Extract the (X, Y) coordinate from the center of the cell holding the provided text.  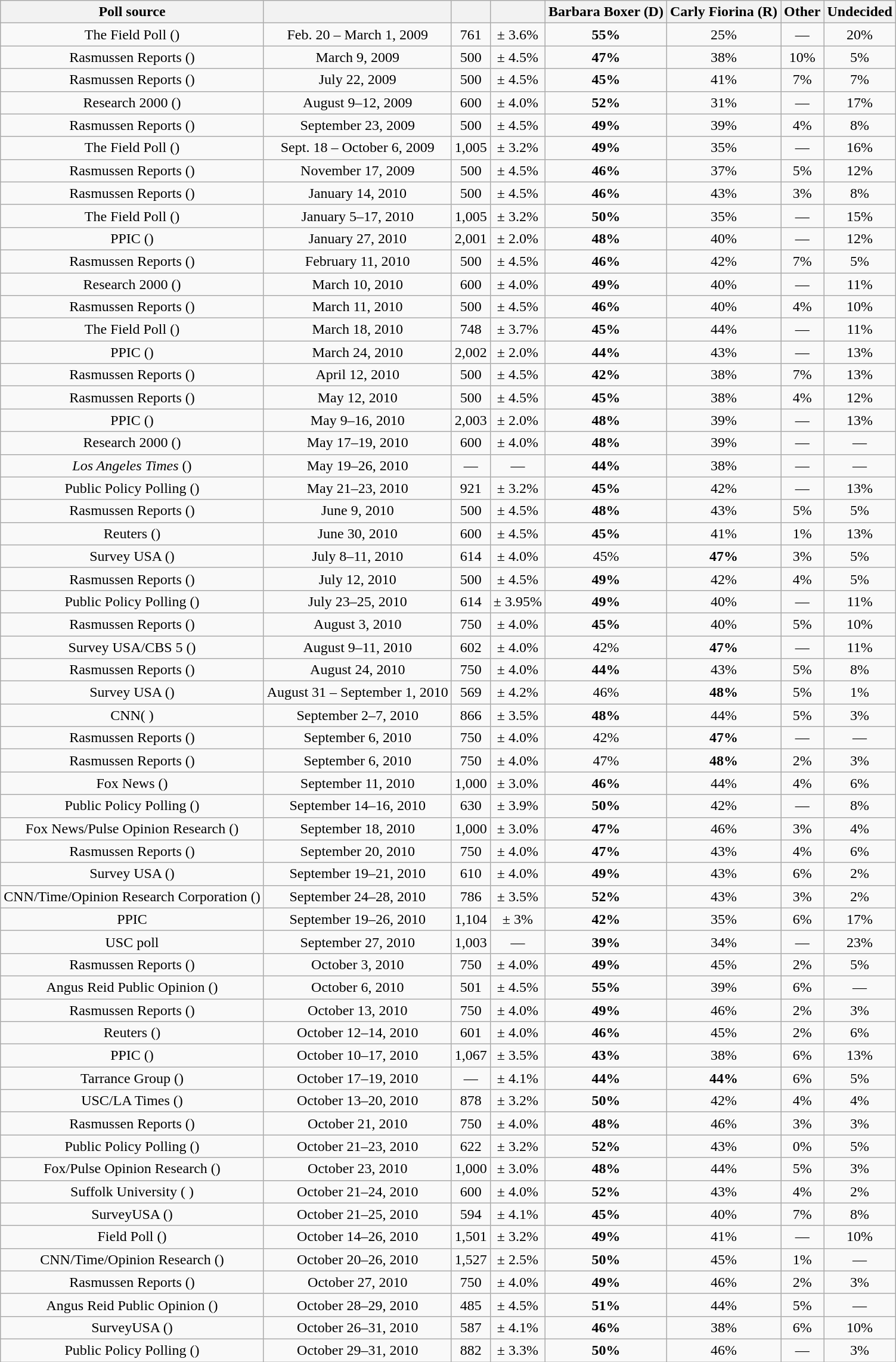
1,067 (471, 1056)
April 12, 2010 (358, 375)
594 (471, 1214)
23% (860, 942)
October 27, 2010 (358, 1282)
2,003 (471, 420)
501 (471, 987)
May 12, 2010 (358, 398)
Undecided (860, 12)
August 3, 2010 (358, 624)
October 21, 2010 (358, 1124)
USC/LA Times () (132, 1101)
15% (860, 216)
October 28–29, 2010 (358, 1305)
August 9–12, 2009 (358, 103)
Field Poll () (132, 1237)
September 20, 2010 (358, 851)
587 (471, 1327)
786 (471, 896)
601 (471, 1033)
July 22, 2009 (358, 80)
602 (471, 647)
Fox News/Pulse Opinion Research () (132, 829)
20% (860, 35)
PPIC (132, 919)
May 17–19, 2010 (358, 443)
Tarrance Group () (132, 1078)
Fox News () (132, 783)
921 (471, 488)
630 (471, 806)
October 10–17, 2010 (358, 1056)
September 19–26, 2010 (358, 919)
October 21–23, 2010 (358, 1146)
748 (471, 330)
September 24–28, 2010 (358, 896)
January 27, 2010 (358, 238)
1,527 (471, 1259)
± 3.3% (517, 1350)
October 26–31, 2010 (358, 1327)
USC poll (132, 942)
34% (724, 942)
882 (471, 1350)
August 31 – September 1, 2010 (358, 693)
866 (471, 715)
March 11, 2010 (358, 307)
March 24, 2010 (358, 352)
± 3.7% (517, 330)
May 9–16, 2010 (358, 420)
March 18, 2010 (358, 330)
May 21–23, 2010 (358, 488)
1,501 (471, 1237)
June 9, 2010 (358, 511)
51% (606, 1305)
October 14–26, 2010 (358, 1237)
January 5–17, 2010 (358, 216)
2,001 (471, 238)
August 24, 2010 (358, 670)
16% (860, 148)
October 23, 2010 (358, 1169)
October 21–24, 2010 (358, 1192)
± 4.2% (517, 693)
761 (471, 35)
37% (724, 170)
Los Angeles Times () (132, 466)
25% (724, 35)
Suffolk University ( ) (132, 1192)
October 3, 2010 (358, 964)
± 3.9% (517, 806)
September 23, 2009 (358, 125)
October 6, 2010 (358, 987)
Barbara Boxer (D) (606, 12)
± 3% (517, 919)
Other (802, 12)
31% (724, 103)
Survey USA/CBS 5 () (132, 647)
878 (471, 1101)
Sept. 18 – October 6, 2009 (358, 148)
October 17–19, 2010 (358, 1078)
October 29–31, 2010 (358, 1350)
October 13, 2010 (358, 1010)
CNN/Time/Opinion Research () (132, 1259)
July 12, 2010 (358, 579)
± 3.95% (517, 601)
610 (471, 874)
October 13–20, 2010 (358, 1101)
Fox/Pulse Opinion Research () (132, 1169)
October 21–25, 2010 (358, 1214)
Carly Fiorina (R) (724, 12)
1,003 (471, 942)
CNN( ) (132, 715)
CNN/Time/Opinion Research Corporation () (132, 896)
May 19–26, 2010 (358, 466)
0% (802, 1146)
± 2.5% (517, 1259)
June 30, 2010 (358, 533)
September 18, 2010 (358, 829)
September 14–16, 2010 (358, 806)
485 (471, 1305)
March 9, 2009 (358, 57)
October 20–26, 2010 (358, 1259)
January 14, 2010 (358, 193)
September 19–21, 2010 (358, 874)
July 8–11, 2010 (358, 556)
October 12–14, 2010 (358, 1033)
September 11, 2010 (358, 783)
Feb. 20 – March 1, 2009 (358, 35)
November 17, 2009 (358, 170)
1,104 (471, 919)
February 11, 2010 (358, 261)
September 27, 2010 (358, 942)
August 9–11, 2010 (358, 647)
March 10, 2010 (358, 284)
September 2–7, 2010 (358, 715)
Poll source (132, 12)
2,002 (471, 352)
± 3.6% (517, 35)
569 (471, 693)
622 (471, 1146)
July 23–25, 2010 (358, 601)
